For the text-containing cell, return its midpoint in (x, y) coordinate format. 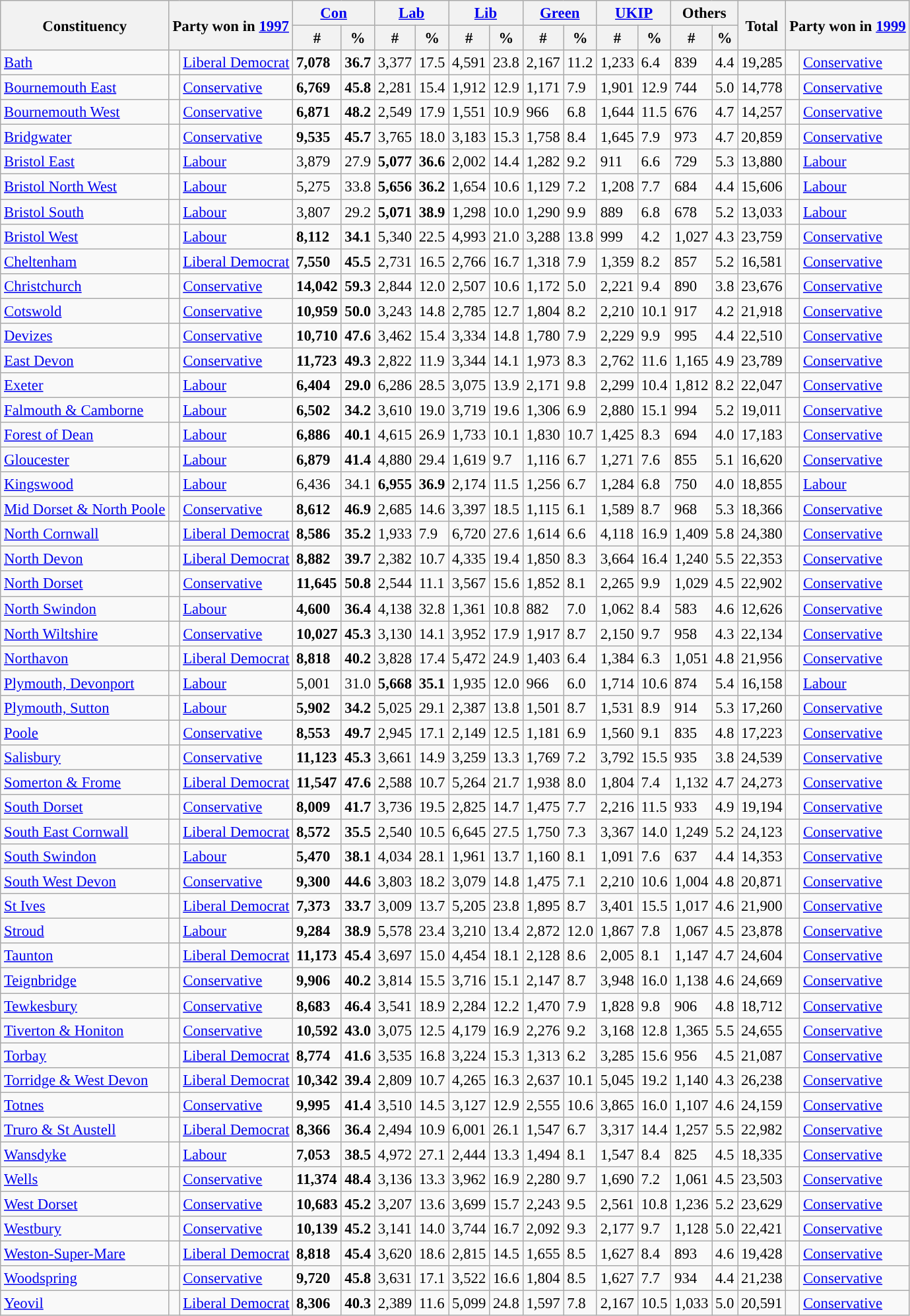
994 (692, 410)
12,626 (762, 609)
1,033 (692, 1303)
2,762 (617, 360)
935 (692, 758)
973 (692, 137)
36.9 (432, 484)
1,282 (543, 162)
39.4 (358, 1080)
1,284 (617, 484)
1,425 (617, 435)
4,335 (469, 559)
3,136 (395, 1179)
41.6 (358, 1055)
24,655 (762, 1030)
8,306 (317, 1303)
1,240 (692, 559)
2,561 (617, 1204)
South Dorset (84, 807)
40.3 (358, 1303)
2,002 (469, 162)
3,288 (543, 236)
1,208 (617, 187)
3,168 (617, 1030)
1,654 (469, 187)
1,115 (543, 510)
1,140 (692, 1080)
8,612 (317, 510)
2,147 (543, 981)
29.2 (358, 212)
14,042 (317, 286)
2,382 (395, 559)
41.7 (358, 807)
16,620 (762, 460)
4,600 (317, 609)
9.3 (580, 1229)
10.0 (506, 212)
9,284 (317, 931)
4,138 (395, 609)
14.6 (432, 510)
1,138 (692, 981)
2,387 (469, 708)
36.2 (432, 187)
Cheltenham (84, 261)
UKIP (634, 13)
1,758 (543, 137)
1,501 (543, 708)
1,409 (692, 534)
1,129 (543, 187)
19,428 (762, 1254)
Kingswood (84, 484)
2,265 (617, 584)
917 (692, 311)
Tewkesbury (84, 1006)
Weston-Super-Mare (84, 1254)
874 (692, 683)
11.9 (432, 360)
5,099 (469, 1303)
35.2 (358, 534)
11,645 (317, 584)
22,134 (762, 634)
40.1 (358, 435)
8.0 (580, 782)
1,233 (617, 63)
28.1 (432, 857)
2,284 (469, 1006)
11.2 (580, 63)
Constituency (84, 25)
12.8 (654, 1030)
11,723 (317, 360)
2,221 (617, 286)
1,359 (617, 261)
10.4 (654, 385)
23.4 (432, 931)
676 (692, 112)
2,281 (395, 88)
6,886 (317, 435)
8,553 (317, 733)
19.6 (506, 410)
27.5 (506, 832)
Plymouth, Devonport (84, 683)
Totnes (84, 1105)
3,462 (395, 336)
1,644 (617, 112)
1,313 (543, 1055)
1,750 (543, 832)
1,614 (543, 534)
Bristol East (84, 162)
North Devon (84, 559)
3,334 (469, 336)
1,249 (692, 832)
3,661 (395, 758)
9.4 (654, 286)
968 (692, 510)
13.6 (432, 1204)
4,993 (469, 236)
1,403 (543, 658)
2,494 (395, 1130)
2,785 (469, 311)
3,803 (395, 882)
17.5 (432, 63)
1,181 (543, 733)
1,933 (395, 534)
6,645 (469, 832)
882 (543, 609)
43.0 (358, 1030)
6,001 (469, 1130)
5.8 (725, 534)
3,130 (395, 634)
1,384 (617, 658)
6.0 (580, 683)
38.1 (358, 857)
1,298 (469, 212)
21,956 (762, 658)
2,171 (543, 385)
1,062 (617, 609)
Lib (486, 13)
3,610 (395, 410)
1,812 (692, 385)
999 (617, 236)
24,604 (762, 956)
29.0 (358, 385)
16,158 (762, 683)
1,257 (692, 1130)
1,470 (543, 1006)
1,171 (543, 88)
5.4 (725, 683)
3,716 (469, 981)
North Swindon (84, 609)
21,238 (762, 1278)
Torridge & West Devon (84, 1080)
5,470 (317, 857)
Woodspring (84, 1278)
1,061 (692, 1179)
North Wiltshire (84, 634)
24,273 (762, 782)
2,128 (543, 956)
3,397 (469, 510)
2,844 (395, 286)
3,865 (617, 1105)
12.2 (506, 1006)
6,879 (317, 460)
18.5 (506, 510)
906 (692, 1006)
19.2 (654, 1080)
3,620 (395, 1254)
13,033 (762, 212)
16.3 (506, 1080)
9,906 (317, 981)
South East Cornwall (84, 832)
10,139 (317, 1229)
1,961 (469, 857)
45.5 (358, 261)
50.0 (358, 311)
1,160 (543, 857)
49.7 (358, 733)
11,547 (317, 782)
Lab (411, 13)
15.7 (506, 1204)
2,822 (395, 360)
6.2 (580, 1055)
1,017 (692, 906)
17,223 (762, 733)
18.9 (432, 1006)
19.4 (506, 559)
1,165 (692, 360)
583 (692, 609)
3,699 (469, 1204)
3,814 (395, 981)
45.7 (358, 137)
2,276 (543, 1030)
22,047 (762, 385)
13.9 (506, 385)
18.2 (432, 882)
50.8 (358, 584)
4,265 (469, 1080)
24.8 (506, 1303)
Salisbury (84, 758)
19.5 (432, 807)
14,257 (762, 112)
2,588 (395, 782)
3,224 (469, 1055)
1,912 (469, 88)
3,567 (469, 584)
18,855 (762, 484)
1,901 (617, 88)
934 (692, 1278)
6,769 (317, 88)
1,051 (692, 658)
Poole (84, 733)
12.7 (506, 311)
22.5 (432, 236)
Bristol South (84, 212)
22,421 (762, 1229)
3,664 (617, 559)
8,586 (317, 534)
8,774 (317, 1055)
1,619 (469, 460)
3,792 (617, 758)
2,092 (543, 1229)
10,592 (317, 1030)
8,366 (317, 1130)
9.5 (580, 1204)
3,009 (395, 906)
21.7 (506, 782)
2,815 (469, 1254)
6,955 (395, 484)
3,541 (395, 1006)
22,510 (762, 336)
1,091 (617, 857)
694 (692, 435)
Falmouth & Camborne (84, 410)
46.4 (358, 1006)
4,454 (469, 956)
1,128 (692, 1229)
7,373 (317, 906)
3,367 (617, 832)
23,676 (762, 286)
825 (692, 1154)
10,683 (317, 1204)
2,216 (617, 807)
1,733 (469, 435)
893 (692, 1254)
39.7 (358, 559)
3,183 (469, 137)
1,290 (543, 212)
729 (692, 162)
956 (692, 1055)
914 (692, 708)
4,972 (395, 1154)
1,027 (692, 236)
1,597 (543, 1303)
6,871 (317, 112)
839 (692, 63)
2,945 (395, 733)
1,935 (469, 683)
36.6 (432, 162)
Northavon (84, 658)
1,830 (543, 435)
1,560 (617, 733)
19,011 (762, 410)
2,149 (469, 733)
1,256 (543, 484)
3,210 (469, 931)
7,078 (317, 63)
23,629 (762, 1204)
24,669 (762, 981)
17,183 (762, 435)
16.8 (432, 1055)
6,404 (317, 385)
2,731 (395, 261)
2,243 (543, 1204)
10,710 (317, 336)
21.0 (506, 236)
Bridgwater (84, 137)
18.6 (432, 1254)
3,535 (395, 1055)
Others (705, 13)
6,502 (317, 410)
5,578 (395, 931)
33.8 (358, 187)
8,009 (317, 807)
Truro & St Austell (84, 1130)
3,719 (469, 410)
3,141 (395, 1229)
637 (692, 857)
2,872 (543, 931)
1,867 (617, 931)
3,259 (469, 758)
2,825 (469, 807)
2,809 (395, 1080)
24,380 (762, 534)
3,879 (317, 162)
3,317 (617, 1130)
38.5 (358, 1154)
Yeovil (84, 1303)
10,342 (317, 1080)
1,769 (543, 758)
857 (692, 261)
Green (560, 13)
3,948 (617, 981)
22,982 (762, 1130)
958 (692, 634)
44.6 (358, 882)
3,962 (469, 1179)
911 (617, 162)
5,668 (395, 683)
6.1 (580, 510)
1,172 (543, 286)
3,510 (395, 1105)
1,589 (617, 510)
1,973 (543, 360)
East Devon (84, 360)
7.0 (580, 609)
1,306 (543, 410)
3,807 (317, 212)
1,714 (617, 683)
744 (692, 88)
3,744 (469, 1229)
24.9 (506, 658)
7.3 (580, 832)
4,591 (469, 63)
889 (617, 212)
1,938 (543, 782)
5,472 (469, 658)
14.9 (432, 758)
Cotswold (84, 311)
2,005 (617, 956)
9,535 (317, 137)
Forest of Dean (84, 435)
6,286 (395, 385)
3,952 (469, 634)
750 (692, 484)
3,828 (395, 658)
24,123 (762, 832)
21,918 (762, 311)
23,503 (762, 1179)
North Dorset (84, 584)
West Dorset (84, 1204)
5.1 (725, 460)
3,522 (469, 1278)
Westbury (84, 1229)
933 (692, 807)
9,300 (317, 882)
10,959 (317, 311)
15.0 (432, 956)
1,655 (543, 1254)
9,995 (317, 1105)
Devizes (84, 336)
Wansdyke (84, 1154)
28.5 (432, 385)
8,572 (317, 832)
2,229 (617, 336)
6,720 (469, 534)
835 (692, 733)
6,436 (317, 484)
St Ives (84, 906)
Total (762, 25)
33.7 (358, 906)
18,335 (762, 1154)
16.4 (654, 559)
2,766 (469, 261)
1,116 (543, 460)
15,606 (762, 187)
2,299 (617, 385)
1,132 (692, 782)
13,880 (762, 162)
20,591 (762, 1303)
17,260 (762, 708)
Bournemouth East (84, 88)
3,243 (395, 311)
684 (692, 187)
8,882 (317, 559)
14,353 (762, 857)
Party won in 1997 (231, 25)
29.4 (432, 460)
18.0 (432, 137)
7.1 (580, 882)
3,765 (395, 137)
Bournemouth West (84, 112)
7.4 (654, 782)
1,318 (543, 261)
3,401 (617, 906)
Mid Dorset & North Poole (84, 510)
1,895 (543, 906)
1,107 (692, 1105)
2,549 (395, 112)
3,127 (469, 1105)
5,902 (317, 708)
5,025 (395, 708)
26.9 (432, 435)
1,852 (543, 584)
27.6 (506, 534)
Exeter (84, 385)
7,053 (317, 1154)
2,880 (617, 410)
21,087 (762, 1055)
South Swindon (84, 857)
1,828 (617, 1006)
16.5 (432, 261)
36.7 (358, 63)
Bristol North West (84, 187)
1,531 (617, 708)
1,645 (617, 137)
23,878 (762, 931)
Torbay (84, 1055)
11.1 (432, 584)
995 (692, 336)
Party won in 1999 (847, 25)
2,540 (395, 832)
1,850 (543, 559)
7,550 (317, 261)
5,071 (395, 212)
5,001 (317, 683)
1,780 (543, 336)
8.6 (580, 956)
13.4 (506, 931)
Stroud (84, 931)
8,683 (317, 1006)
4,615 (395, 435)
2,150 (617, 634)
3,697 (395, 956)
14.7 (506, 807)
4,118 (617, 534)
18,366 (762, 510)
2,544 (395, 584)
6.3 (654, 658)
890 (692, 286)
2,637 (543, 1080)
3,079 (469, 882)
11,173 (317, 956)
4,880 (395, 460)
1,004 (692, 882)
Gloucester (84, 460)
678 (692, 212)
1,917 (543, 634)
48.4 (358, 1179)
14,778 (762, 88)
5,264 (469, 782)
17.4 (432, 658)
5,656 (395, 187)
20,871 (762, 882)
3,344 (469, 360)
2,174 (469, 484)
29.1 (432, 708)
1,271 (617, 460)
3,207 (395, 1204)
5,275 (317, 187)
10,027 (317, 634)
8,112 (317, 236)
18,712 (762, 1006)
16.6 (506, 1278)
3,631 (395, 1278)
48.2 (358, 112)
8.9 (654, 708)
Plymouth, Sutton (84, 708)
South West Devon (84, 882)
19.0 (432, 410)
49.3 (358, 360)
20,859 (762, 137)
1,365 (692, 1030)
11,123 (317, 758)
21,900 (762, 906)
11,374 (317, 1179)
5,205 (469, 906)
19,194 (762, 807)
16,581 (762, 261)
Somerton & Frome (84, 782)
1,361 (469, 609)
23,759 (762, 236)
1,067 (692, 931)
9,720 (317, 1278)
1,236 (692, 1204)
Bath (84, 63)
5,045 (617, 1080)
35.1 (432, 683)
1,690 (617, 1179)
4,179 (469, 1030)
1,551 (469, 112)
24,539 (762, 758)
5,340 (395, 236)
5,077 (395, 162)
24,159 (762, 1105)
18.1 (506, 956)
Wells (84, 1179)
26.1 (506, 1130)
32.8 (432, 609)
Taunton (84, 956)
2,444 (469, 1154)
Christchurch (84, 286)
2,685 (395, 510)
2,177 (617, 1229)
Tiverton & Honiton (84, 1030)
4,034 (395, 857)
Teignbridge (84, 981)
North Cornwall (84, 534)
3,736 (395, 807)
855 (692, 460)
2,555 (543, 1105)
35.5 (358, 832)
27.1 (432, 1154)
Con (334, 13)
59.3 (358, 286)
9.1 (654, 733)
3,377 (395, 63)
Bristol West (84, 236)
1,029 (692, 584)
2,389 (395, 1303)
22,353 (762, 559)
46.9 (358, 510)
3,285 (617, 1055)
22,902 (762, 584)
19,285 (762, 63)
31.0 (358, 683)
23,789 (762, 360)
2,507 (469, 286)
27.9 (358, 162)
1,147 (692, 956)
26,238 (762, 1080)
1,494 (543, 1154)
2,280 (543, 1179)
